From the cell containing the given text, extract its center point as [x, y] coordinate. 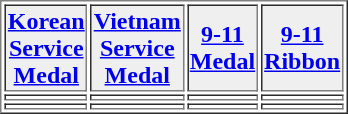
Vietnam Service Medal [138, 48]
9-11 Ribbon [302, 48]
9-11 Medal [222, 48]
Korean Service Medal [46, 48]
